Scan for the cell matching the given text and deliver its (x, y) coordinate at center. 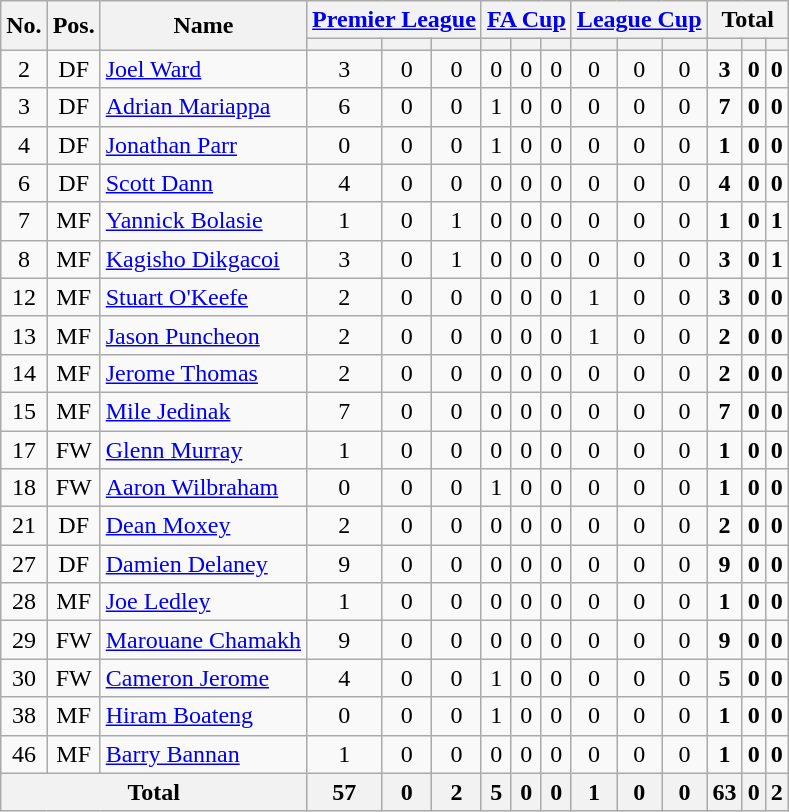
17 (24, 449)
46 (24, 754)
Jerome Thomas (203, 373)
27 (24, 564)
Stuart O'Keefe (203, 297)
38 (24, 716)
Joe Ledley (203, 602)
Kagisho Dikgacoi (203, 259)
Hiram Boateng (203, 716)
Dean Moxey (203, 526)
Mile Jedinak (203, 411)
No. (24, 26)
8 (24, 259)
30 (24, 678)
Joel Ward (203, 69)
12 (24, 297)
Barry Bannan (203, 754)
Yannick Bolasie (203, 221)
63 (724, 792)
13 (24, 335)
28 (24, 602)
29 (24, 640)
18 (24, 488)
14 (24, 373)
League Cup (639, 20)
Aaron Wilbraham (203, 488)
Cameron Jerome (203, 678)
Adrian Mariappa (203, 107)
21 (24, 526)
Damien Delaney (203, 564)
Pos. (74, 26)
Glenn Murray (203, 449)
Jason Puncheon (203, 335)
FA Cup (526, 20)
15 (24, 411)
57 (344, 792)
Scott Dann (203, 183)
Premier League (394, 20)
Jonathan Parr (203, 145)
Name (203, 26)
Marouane Chamakh (203, 640)
